Extract the (X, Y) coordinate from the center of the cell holding the provided text.  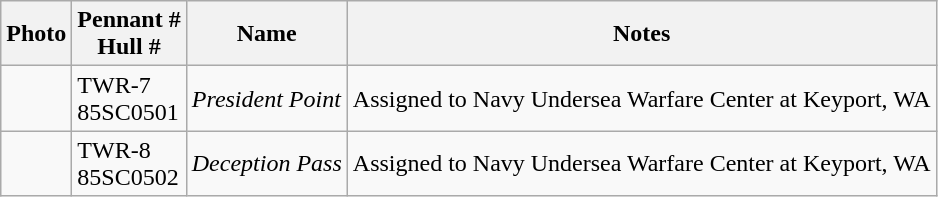
President Point (266, 98)
Deception Pass (266, 164)
Pennant #Hull # (129, 34)
TWR-785SC0501 (129, 98)
Name (266, 34)
TWR-885SC0502 (129, 164)
Notes (642, 34)
Photo (36, 34)
